For the text-containing cell, return its midpoint in (x, y) coordinate format. 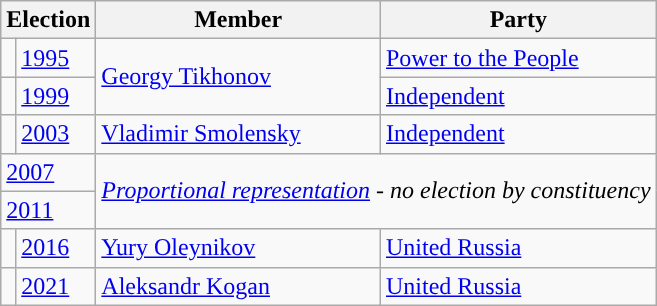
2021 (56, 286)
1995 (56, 58)
Vladimir Smolensky (238, 134)
Proportional representation - no election by constituency (376, 191)
Member (238, 20)
2003 (56, 134)
Party (518, 20)
2007 (48, 172)
2016 (56, 248)
Aleksandr Kogan (238, 286)
Georgy Tikhonov (238, 77)
Yury Oleynikov (238, 248)
Election (48, 20)
Power to the People (518, 58)
2011 (48, 210)
1999 (56, 96)
